Locate the cell with the specified text and output its [X, Y] center coordinate. 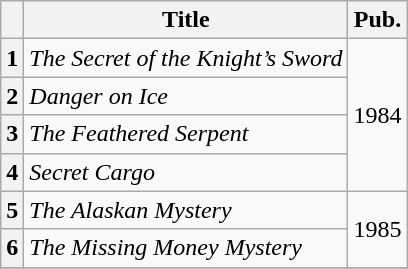
3 [12, 134]
1 [12, 58]
6 [12, 248]
The Secret of the Knight’s Sword [186, 58]
5 [12, 210]
Title [186, 20]
Danger on Ice [186, 96]
The Missing Money Mystery [186, 248]
The Alaskan Mystery [186, 210]
The Feathered Serpent [186, 134]
Pub. [378, 20]
1984 [378, 115]
1985 [378, 229]
2 [12, 96]
4 [12, 172]
Secret Cargo [186, 172]
